Pinpoint the cell where the given text exists, returning its [x, y] midpoint coordinate. 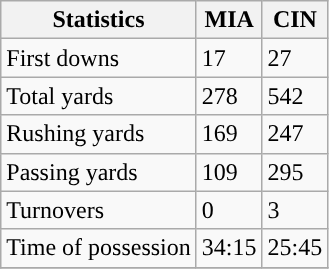
109 [229, 172]
Total yards [99, 96]
542 [295, 96]
3 [295, 210]
MIA [229, 20]
295 [295, 172]
17 [229, 58]
34:15 [229, 248]
247 [295, 134]
Time of possession [99, 248]
169 [229, 134]
278 [229, 96]
Rushing yards [99, 134]
First downs [99, 58]
27 [295, 58]
Statistics [99, 20]
Passing yards [99, 172]
25:45 [295, 248]
0 [229, 210]
CIN [295, 20]
Turnovers [99, 210]
